Detect which cell encompasses the target text, then output its [x, y] center coordinate. 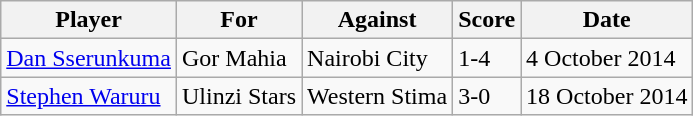
3-0 [487, 96]
1-4 [487, 58]
Against [378, 20]
4 October 2014 [607, 58]
Player [89, 20]
For [238, 20]
18 October 2014 [607, 96]
Western Stima [378, 96]
Score [487, 20]
Gor Mahia [238, 58]
Dan Sserunkuma [89, 58]
Stephen Waruru [89, 96]
Date [607, 20]
Nairobi City [378, 58]
Ulinzi Stars [238, 96]
